Provide the [X, Y] coordinate of the cell's center where the given text is located.  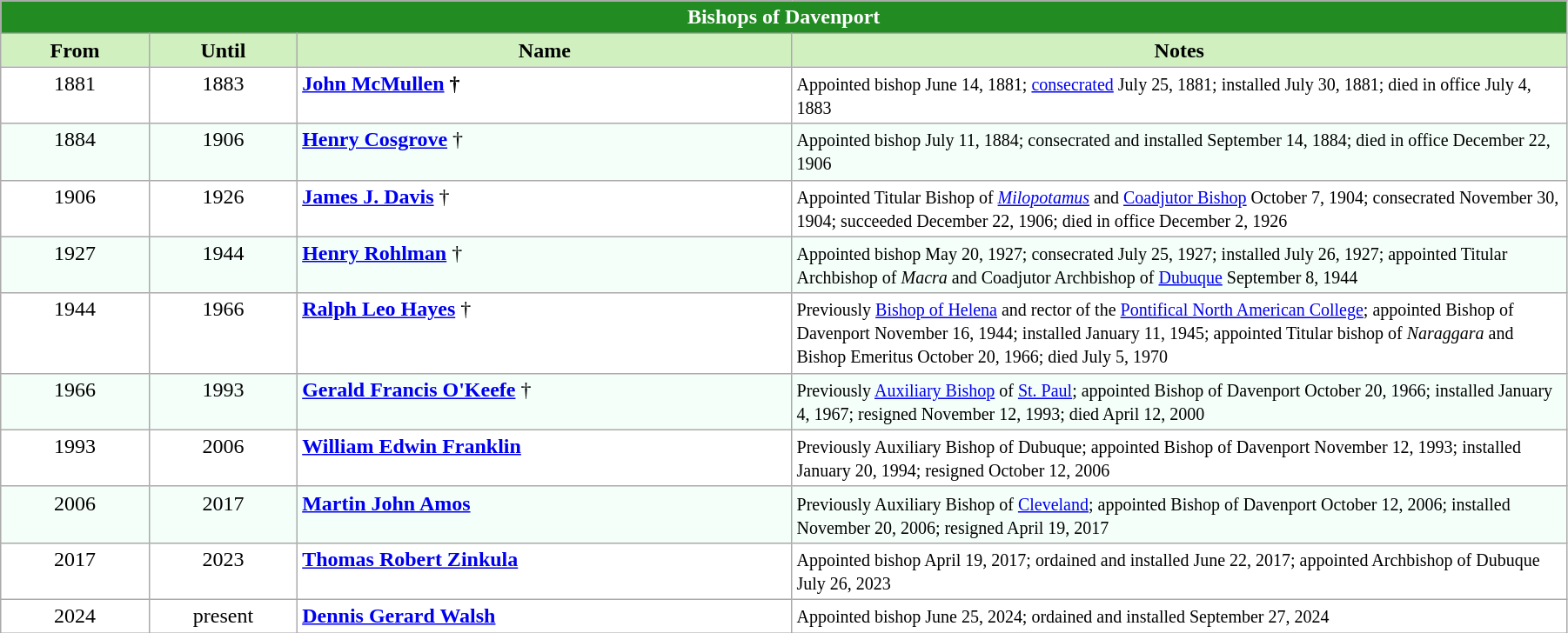
Appointed bishop June 14, 1881; consecrated July 25, 1881; installed July 30, 1881; died in office July 4, 1883 [1179, 96]
1926 [223, 209]
Appointed bishop June 25, 2024; ordained and installed September 27, 2024 [1179, 616]
Previously Auxiliary Bishop of Dubuque; appointed Bishop of Davenport November 12, 1993; installed January 20, 1994; resigned October 12, 2006 [1179, 457]
2024 [75, 616]
Appointed bishop July 11, 1884; consecrated and installed September 14, 1884; died in office December 22, 1906 [1179, 151]
Martin John Amos [545, 515]
Appointed bishop April 19, 2017; ordained and installed June 22, 2017; appointed Archbishop of Dubuque July 26, 2023 [1179, 570]
Name [545, 50]
John McMullen † [545, 96]
present [223, 616]
2023 [223, 570]
Henry Cosgrove † [545, 151]
William Edwin Franklin [545, 457]
From [75, 50]
1884 [75, 151]
Gerald Francis O'Keefe † [545, 402]
Ralph Leo Hayes † [545, 333]
1927 [75, 264]
1883 [223, 96]
1881 [75, 96]
Dennis Gerard Walsh [545, 616]
Henry Rohlman † [545, 264]
Previously Auxiliary Bishop of Cleveland; appointed Bishop of Davenport October 12, 2006; installed November 20, 2006; resigned April 19, 2017 [1179, 515]
Bishops of Davenport [784, 17]
James J. Davis † [545, 209]
Until [223, 50]
Thomas Robert Zinkula [545, 570]
Notes [1179, 50]
